Return the (X, Y) coordinate for the center point of the cell that contains the specified text.  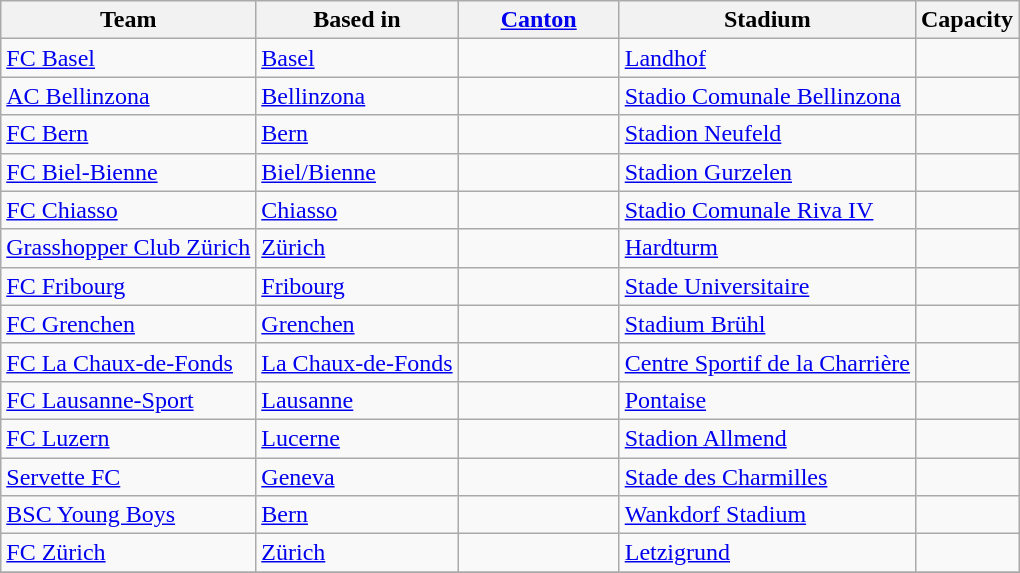
Lausanne (357, 400)
FC Grenchen (128, 324)
Wankdorf Stadium (767, 515)
Stadion Allmend (767, 438)
Stadium (767, 20)
Stade des Charmilles (767, 477)
Pontaise (767, 400)
La Chaux-de-Fonds (357, 362)
AC Bellinzona (128, 96)
Team (128, 20)
Bellinzona (357, 96)
Landhof (767, 58)
Centre Sportif de la Charrière (767, 362)
Biel/Bienne (357, 172)
Grasshopper Club Zürich (128, 248)
FC Zürich (128, 553)
FC Luzern (128, 438)
Stadio Comunale Bellinzona (767, 96)
Chiasso (357, 210)
Letzigrund (767, 553)
Stadium Brühl (767, 324)
FC La Chaux-de-Fonds (128, 362)
Stadio Comunale Riva IV (767, 210)
BSC Young Boys (128, 515)
FC Lausanne-Sport (128, 400)
Stadion Gurzelen (767, 172)
Capacity (966, 20)
FC Fribourg (128, 286)
FC Bern (128, 134)
Grenchen (357, 324)
FC Basel (128, 58)
Hardturm (767, 248)
FC Biel-Bienne (128, 172)
Canton (538, 20)
Fribourg (357, 286)
FC Chiasso (128, 210)
Stadion Neufeld (767, 134)
Based in (357, 20)
Servette FC (128, 477)
Geneva (357, 477)
Stade Universitaire (767, 286)
Lucerne (357, 438)
Basel (357, 58)
